Capture the cell that displays the provided text and extract its [X, Y] central coordinate. 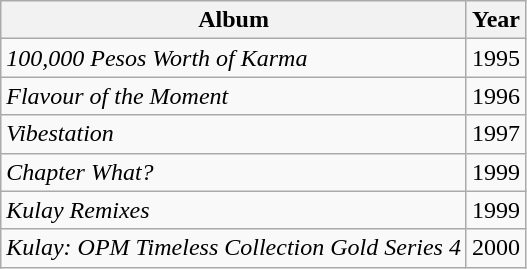
1996 [496, 96]
100,000 Pesos Worth of Karma [234, 58]
Kulay Remixes [234, 210]
2000 [496, 248]
Year [496, 20]
Album [234, 20]
1995 [496, 58]
Chapter What? [234, 172]
Kulay: OPM Timeless Collection Gold Series 4 [234, 248]
Flavour of the Moment [234, 96]
Vibestation [234, 134]
1997 [496, 134]
